Return the (X, Y) coordinate for the center point of the cell that contains the specified text.  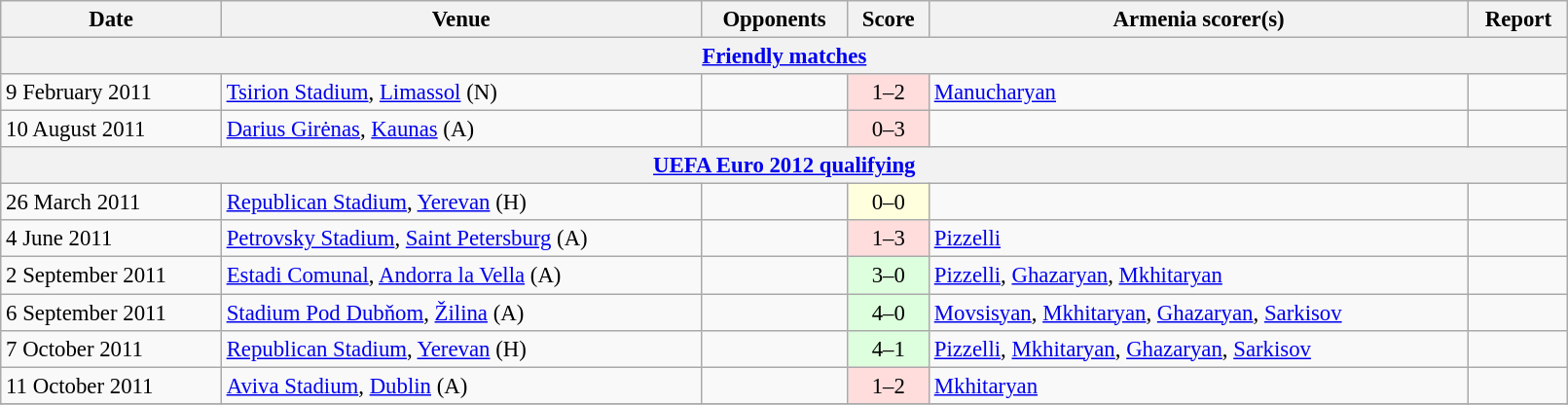
2 September 2011 (111, 276)
UEFA Euro 2012 qualifying (784, 166)
Date (111, 19)
Pizzelli, Ghazaryan, Mkhitaryan (1198, 276)
Tsirion Stadium, Limassol (N) (461, 92)
Petrovsky Stadium, Saint Petersburg (A) (461, 239)
9 February 2011 (111, 92)
26 March 2011 (111, 202)
Venue (461, 19)
4–0 (888, 313)
Movsisyan, Mkhitaryan, Ghazaryan, Sarkisov (1198, 313)
Opponents (775, 19)
11 October 2011 (111, 386)
4–1 (888, 349)
7 October 2011 (111, 349)
Mkhitaryan (1198, 386)
Score (888, 19)
Friendly matches (784, 56)
1–3 (888, 239)
4 June 2011 (111, 239)
0–3 (888, 129)
Aviva Stadium, Dublin (A) (461, 386)
Report (1518, 19)
Pizzelli (1198, 239)
Darius Girėnas, Kaunas (A) (461, 129)
6 September 2011 (111, 313)
Manucharyan (1198, 92)
Pizzelli, Mkhitaryan, Ghazaryan, Sarkisov (1198, 349)
3–0 (888, 276)
Stadium Pod Dubňom, Žilina (A) (461, 313)
Armenia scorer(s) (1198, 19)
Estadi Comunal, Andorra la Vella (A) (461, 276)
0–0 (888, 202)
10 August 2011 (111, 129)
